Provide the (X, Y) coordinate of the cell's center where the given text is located.  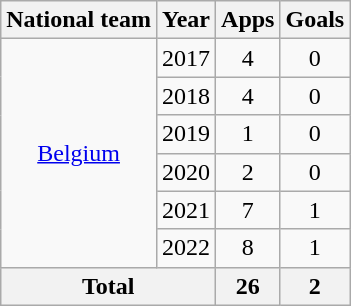
Goals (315, 20)
2022 (186, 248)
2018 (186, 96)
Total (108, 286)
2021 (186, 210)
2019 (186, 134)
Apps (248, 20)
8 (248, 248)
26 (248, 286)
2017 (186, 58)
National team (79, 20)
Year (186, 20)
2020 (186, 172)
7 (248, 210)
Belgium (79, 153)
